Return (x, y) of the center of cell containing provided text 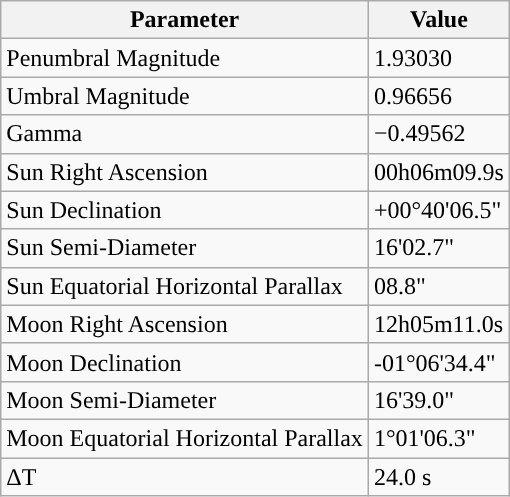
Moon Equatorial Horizontal Parallax (185, 438)
24.0 s (438, 477)
Umbral Magnitude (185, 96)
-01°06'34.4" (438, 362)
Moon Right Ascension (185, 324)
Sun Semi-Diameter (185, 248)
−0.49562 (438, 134)
Moon Declination (185, 362)
Sun Declination (185, 210)
Moon Semi-Diameter (185, 400)
Penumbral Magnitude (185, 58)
00h06m09.9s (438, 172)
Gamma (185, 134)
16'39.0" (438, 400)
Value (438, 20)
16'02.7" (438, 248)
Sun Right Ascension (185, 172)
Sun Equatorial Horizontal Parallax (185, 286)
0.96656 (438, 96)
+00°40'06.5" (438, 210)
12h05m11.0s (438, 324)
1°01'06.3" (438, 438)
Parameter (185, 20)
1.93030 (438, 58)
08.8" (438, 286)
ΔT (185, 477)
